Return the [x, y] coordinate for the center point of the cell that contains the specified text.  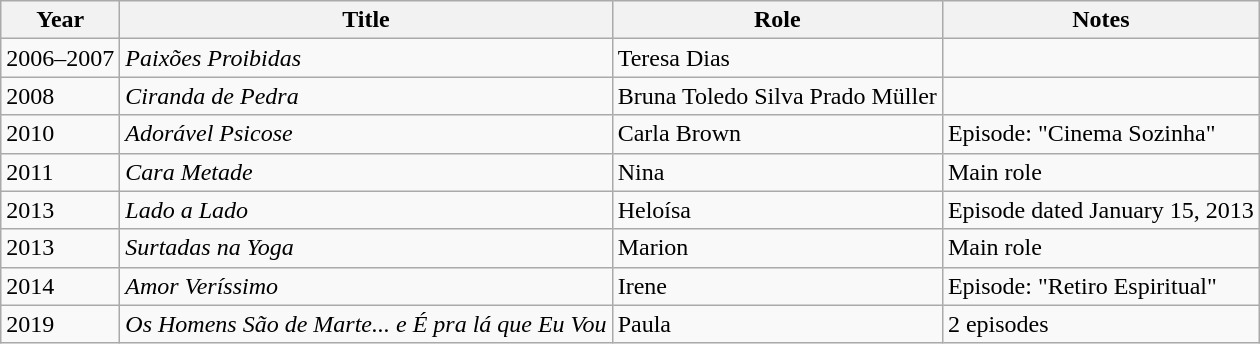
Episode: "Retiro Espiritual" [1100, 286]
Heloísa [777, 210]
Role [777, 20]
Paixões Proibidas [366, 58]
Cara Metade [366, 172]
Paula [777, 324]
2006–2007 [60, 58]
Surtadas na Yoga [366, 248]
2014 [60, 286]
2010 [60, 134]
Carla Brown [777, 134]
Bruna Toledo Silva Prado Müller [777, 96]
Marion [777, 248]
2008 [60, 96]
Irene [777, 286]
2019 [60, 324]
Year [60, 20]
Episode dated January 15, 2013 [1100, 210]
Adorável Psicose [366, 134]
Title [366, 20]
2 episodes [1100, 324]
Amor Veríssimo [366, 286]
Os Homens São de Marte... e É pra lá que Eu Vou [366, 324]
Notes [1100, 20]
Ciranda de Pedra [366, 96]
Lado a Lado [366, 210]
Episode: "Cinema Sozinha" [1100, 134]
Teresa Dias [777, 58]
2011 [60, 172]
Nina [777, 172]
